Find where the given text appears and provide that cell's center as [X, Y] coordinate. 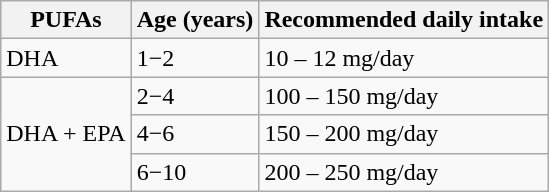
DHA [66, 58]
6−10 [195, 172]
10 – 12 mg/day [404, 58]
Age (years) [195, 20]
Recommended daily intake [404, 20]
PUFAs [66, 20]
1−2 [195, 58]
4−6 [195, 134]
DHA + EPA [66, 134]
200 – 250 mg/day [404, 172]
100 – 150 mg/day [404, 96]
150 – 200 mg/day [404, 134]
2−4 [195, 96]
